Search for the cell housing the specified text and yield its [X, Y] center coordinate. 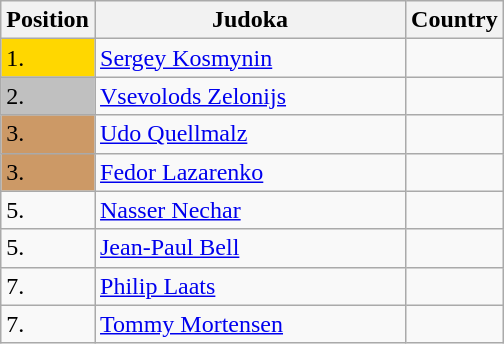
Fedor Lazarenko [250, 172]
Position [48, 20]
1. [48, 58]
Country [455, 20]
Vsevolods Zelonijs [250, 96]
Judoka [250, 20]
Sergey Kosmynin [250, 58]
Jean-Paul Bell [250, 248]
Tommy Mortensen [250, 324]
Udo Quellmalz [250, 134]
2. [48, 96]
Philip Laats [250, 286]
Nasser Nechar [250, 210]
